From the cell containing the given text, extract its center point as [x, y] coordinate. 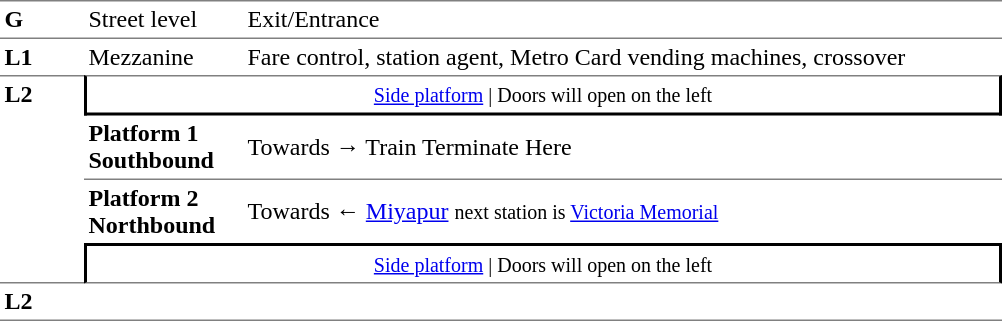
Towards ← Miyapur next station is Victoria Memorial [622, 212]
Exit/Entrance [622, 20]
Platform 1Southbound [164, 148]
L2 [42, 179]
Platform 2Northbound [164, 212]
G [42, 20]
Mezzanine [164, 57]
Street level [164, 20]
Towards → Train Terminate Here [622, 148]
L1 [42, 57]
Fare control, station agent, Metro Card vending machines, crossover [622, 57]
